From the cell containing the given text, extract its center point as (X, Y) coordinate. 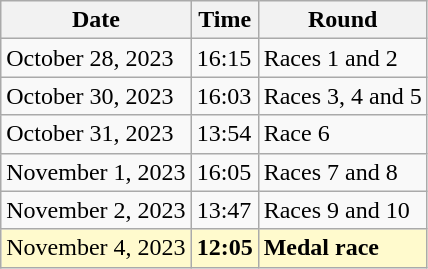
12:05 (224, 248)
Races 7 and 8 (342, 172)
Race 6 (342, 134)
October 28, 2023 (96, 58)
October 31, 2023 (96, 134)
16:15 (224, 58)
Round (342, 20)
Races 3, 4 and 5 (342, 96)
Medal race (342, 248)
November 2, 2023 (96, 210)
16:05 (224, 172)
October 30, 2023 (96, 96)
13:54 (224, 134)
Time (224, 20)
Races 9 and 10 (342, 210)
November 1, 2023 (96, 172)
November 4, 2023 (96, 248)
13:47 (224, 210)
16:03 (224, 96)
Races 1 and 2 (342, 58)
Date (96, 20)
